Detect which cell encompasses the target text, then output its [X, Y] center coordinate. 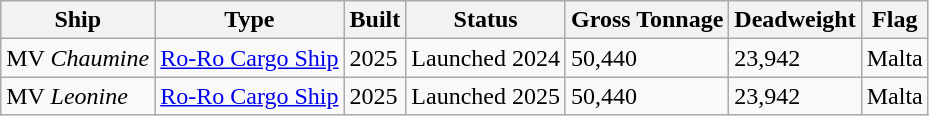
Gross Tonnage [646, 20]
MV Chaumine [78, 58]
MV Leonine [78, 96]
Ship [78, 20]
Launched 2025 [486, 96]
Status [486, 20]
Type [250, 20]
Deadweight [795, 20]
Launched 2024 [486, 58]
Flag [894, 20]
Built [375, 20]
